Provide the [X, Y] coordinate of the cell's center where the given text is located.  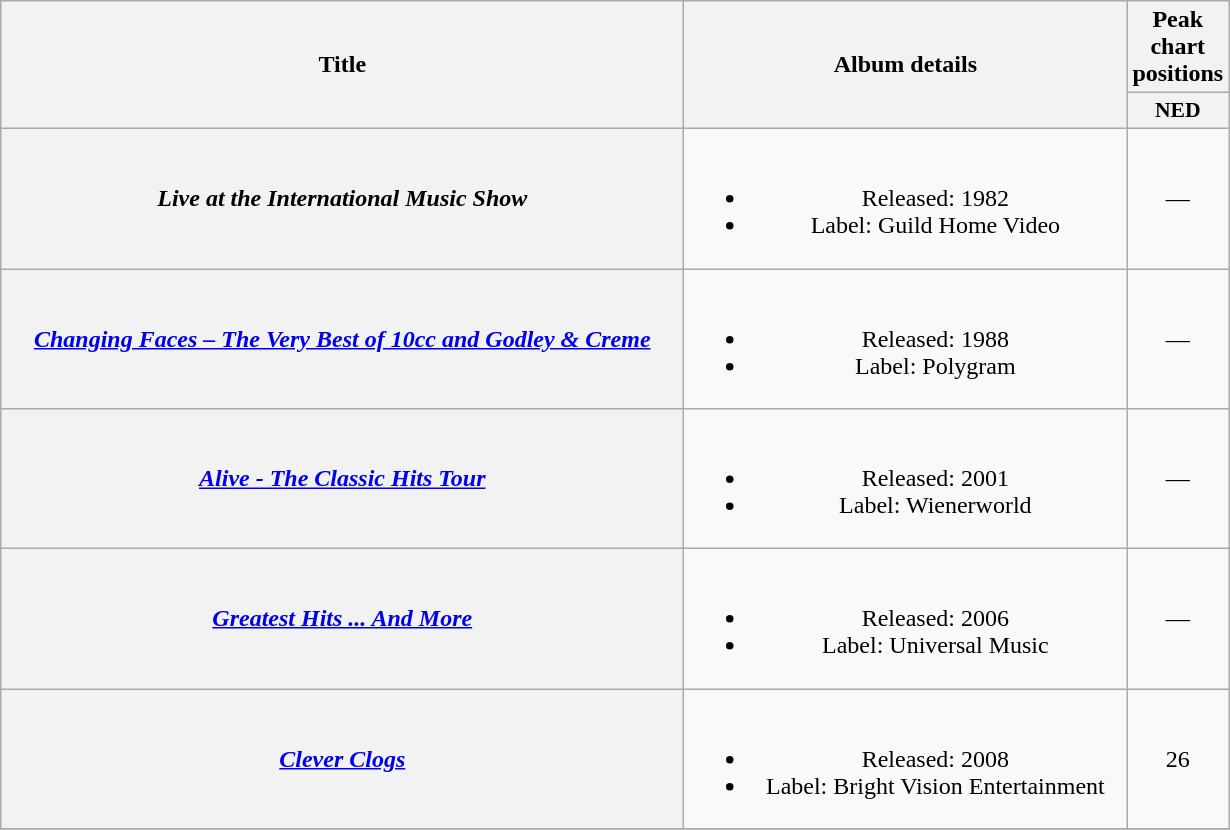
Album details [906, 65]
Released: 2001Label: Wienerworld [906, 479]
Changing Faces – The Very Best of 10cc and Godley & Creme [342, 338]
Alive - The Classic Hits Tour [342, 479]
Clever Clogs [342, 759]
Released: 2006Label: Universal Music [906, 619]
Released: 2008Label: Bright Vision Entertainment [906, 759]
26 [1178, 759]
Live at the International Music Show [342, 198]
Released: 1988Label: Polygram [906, 338]
NED [1178, 111]
Greatest Hits ... And More [342, 619]
Released: 1982Label: Guild Home Video [906, 198]
Peak chart positions [1178, 47]
Title [342, 65]
